For the text-containing cell, return its midpoint in (x, y) coordinate format. 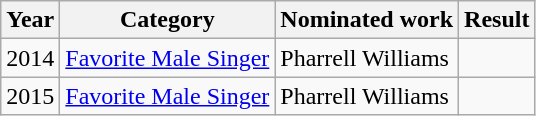
2015 (30, 96)
2014 (30, 58)
Year (30, 20)
Result (497, 20)
Category (168, 20)
Nominated work (367, 20)
